Capture the cell that displays the provided text and extract its (x, y) central coordinate. 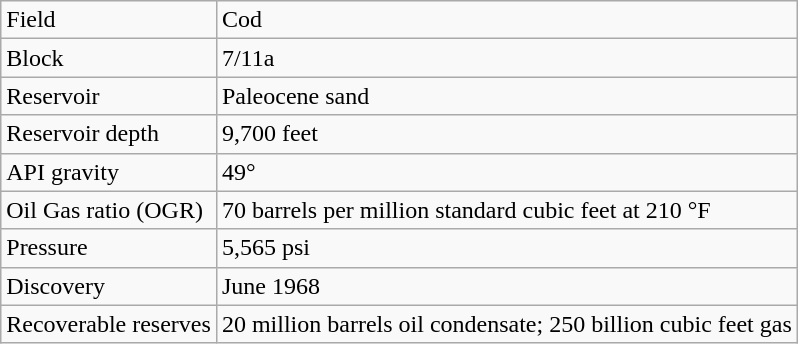
70 barrels per million standard cubic feet at 210 °F (506, 210)
API gravity (109, 172)
Paleocene sand (506, 96)
5,565 psi (506, 248)
Pressure (109, 248)
20 million barrels oil condensate; 250 billion cubic feet gas (506, 324)
Block (109, 58)
Reservoir (109, 96)
Recoverable reserves (109, 324)
9,700 feet (506, 134)
June 1968 (506, 286)
Reservoir depth (109, 134)
49° (506, 172)
Cod (506, 20)
7/11a (506, 58)
Discovery (109, 286)
Oil Gas ratio (OGR) (109, 210)
Field (109, 20)
